Find where the given text appears and provide that cell's center as (X, Y) coordinate. 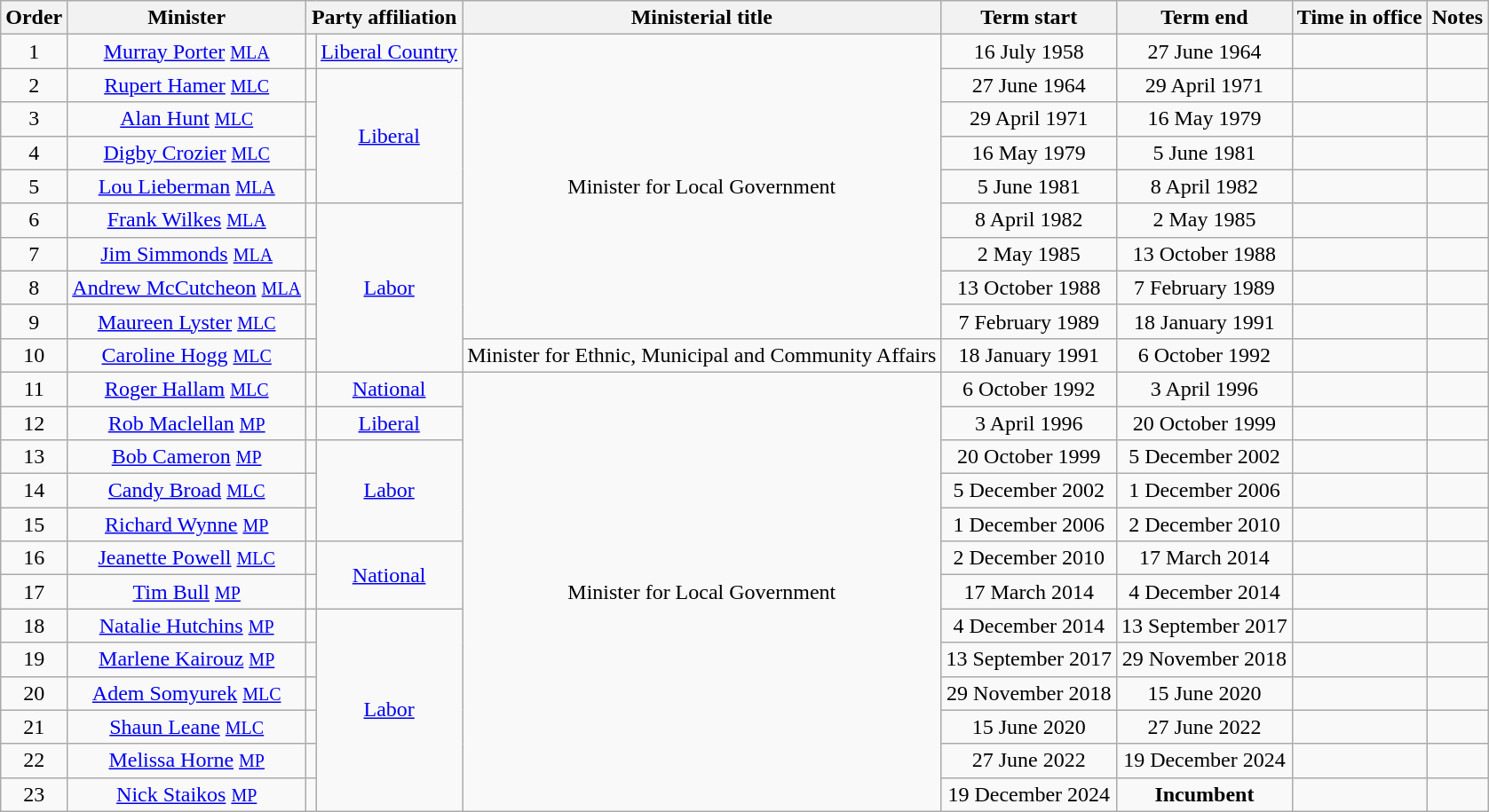
Jim Simmonds MLA (186, 254)
Natalie Hutchins MP (186, 626)
4 (34, 153)
Maureen Lyster MLC (186, 321)
Jeanette Powell MLC (186, 558)
Frank Wilkes MLA (186, 220)
Adem Somyurek MLC (186, 693)
Time in office (1359, 18)
Liberal Country (389, 51)
23 (34, 794)
Murray Porter MLA (186, 51)
Minister for Ethnic, Municipal and Community Affairs (701, 355)
6 (34, 220)
Incumbent (1205, 794)
Alan Hunt MLC (186, 119)
Rupert Hamer MLC (186, 85)
Notes (1457, 18)
15 (34, 524)
Bob Cameron MP (186, 457)
10 (34, 355)
Nick Staikos MP (186, 794)
Party affiliation (384, 18)
Shaun Leane MLC (186, 727)
7 (34, 254)
1 (34, 51)
21 (34, 727)
Andrew McCutcheon MLA (186, 288)
Ministerial title (701, 18)
Minister (186, 18)
12 (34, 423)
11 (34, 389)
Digby Crozier MLC (186, 153)
Roger Hallam MLC (186, 389)
Term end (1205, 18)
Caroline Hogg MLC (186, 355)
16 (34, 558)
Tim Bull MP (186, 592)
Richard Wynne MP (186, 524)
Term start (1029, 18)
18 (34, 626)
3 (34, 119)
9 (34, 321)
Melissa Horne MP (186, 761)
14 (34, 491)
Rob Maclellan MP (186, 423)
2 (34, 85)
16 July 1958 (1029, 51)
17 (34, 592)
Order (34, 18)
8 (34, 288)
22 (34, 761)
Lou Lieberman MLA (186, 186)
Candy Broad MLC (186, 491)
Marlene Kairouz MP (186, 659)
5 (34, 186)
19 (34, 659)
20 (34, 693)
13 (34, 457)
